From the cell containing the given text, extract its center point as (X, Y) coordinate. 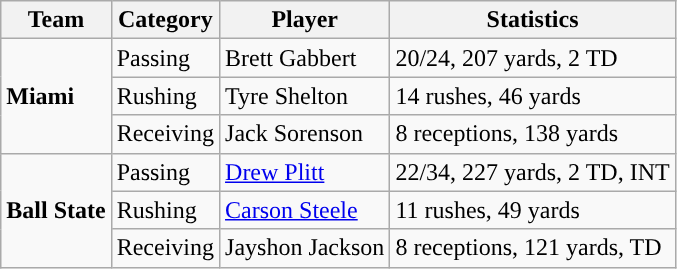
22/34, 227 yards, 2 TD, INT (532, 172)
Miami (56, 96)
Jack Sorenson (305, 134)
11 rushes, 49 yards (532, 210)
8 receptions, 138 yards (532, 134)
Brett Gabbert (305, 58)
14 rushes, 46 yards (532, 96)
20/24, 207 yards, 2 TD (532, 58)
Category (165, 20)
Jayshon Jackson (305, 248)
Ball State (56, 210)
Carson Steele (305, 210)
8 receptions, 121 yards, TD (532, 248)
Team (56, 20)
Player (305, 20)
Drew Plitt (305, 172)
Statistics (532, 20)
Tyre Shelton (305, 96)
